Scan for the cell matching the given text and deliver its [X, Y] coordinate at center. 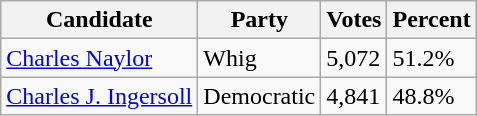
48.8% [432, 96]
Democratic [260, 96]
4,841 [354, 96]
5,072 [354, 58]
Percent [432, 20]
Charles J. Ingersoll [100, 96]
Whig [260, 58]
Votes [354, 20]
Charles Naylor [100, 58]
Candidate [100, 20]
Party [260, 20]
51.2% [432, 58]
